Extract the [x, y] coordinate from the center of the cell holding the provided text.  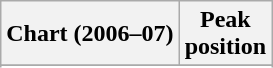
Chart (2006–07) [90, 34]
Peakposition [225, 34]
